Capture the cell that displays the provided text and extract its (X, Y) central coordinate. 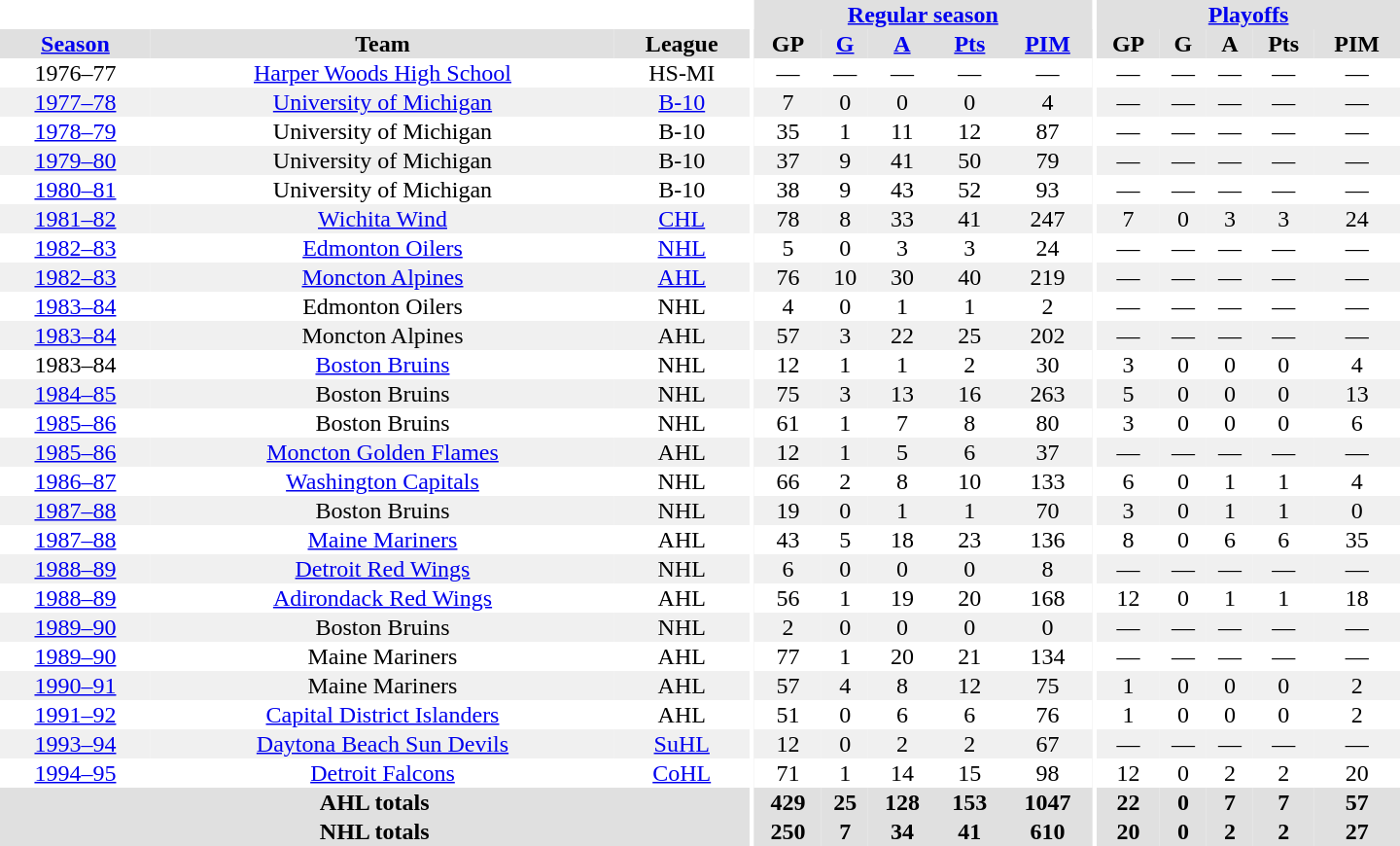
80 (1048, 423)
136 (1048, 540)
14 (902, 773)
1977–78 (76, 102)
HS-MI (682, 73)
429 (787, 802)
93 (1048, 190)
Adirondack Red Wings (383, 598)
1981–82 (76, 219)
71 (787, 773)
77 (787, 656)
67 (1048, 744)
98 (1048, 773)
50 (970, 160)
1047 (1048, 802)
NHL totals (374, 831)
133 (1048, 481)
CHL (682, 219)
66 (787, 481)
78 (787, 219)
52 (970, 190)
League (682, 44)
134 (1048, 656)
11 (902, 131)
153 (970, 802)
Harper Woods High School (383, 73)
87 (1048, 131)
1984–85 (76, 394)
79 (1048, 160)
SuHL (682, 744)
Team (383, 44)
168 (1048, 598)
21 (970, 656)
1978–79 (76, 131)
Washington Capitals (383, 481)
1990–91 (76, 686)
Regular season (924, 15)
219 (1048, 277)
1991–92 (76, 715)
Capital District Islanders (383, 715)
51 (787, 715)
250 (787, 831)
40 (970, 277)
CoHL (682, 773)
23 (970, 540)
610 (1048, 831)
27 (1357, 831)
1976–77 (76, 73)
56 (787, 598)
Detroit Falcons (383, 773)
16 (970, 394)
128 (902, 802)
1980–81 (76, 190)
1986–87 (76, 481)
1994–95 (76, 773)
1979–80 (76, 160)
Playoffs (1248, 15)
202 (1048, 335)
38 (787, 190)
15 (970, 773)
70 (1048, 511)
Moncton Golden Flames (383, 452)
61 (787, 423)
247 (1048, 219)
Season (76, 44)
33 (902, 219)
263 (1048, 394)
Daytona Beach Sun Devils (383, 744)
34 (902, 831)
AHL totals (374, 802)
1993–94 (76, 744)
Detroit Red Wings (383, 569)
Wichita Wind (383, 219)
